Search for the cell housing the specified text and yield its (x, y) center coordinate. 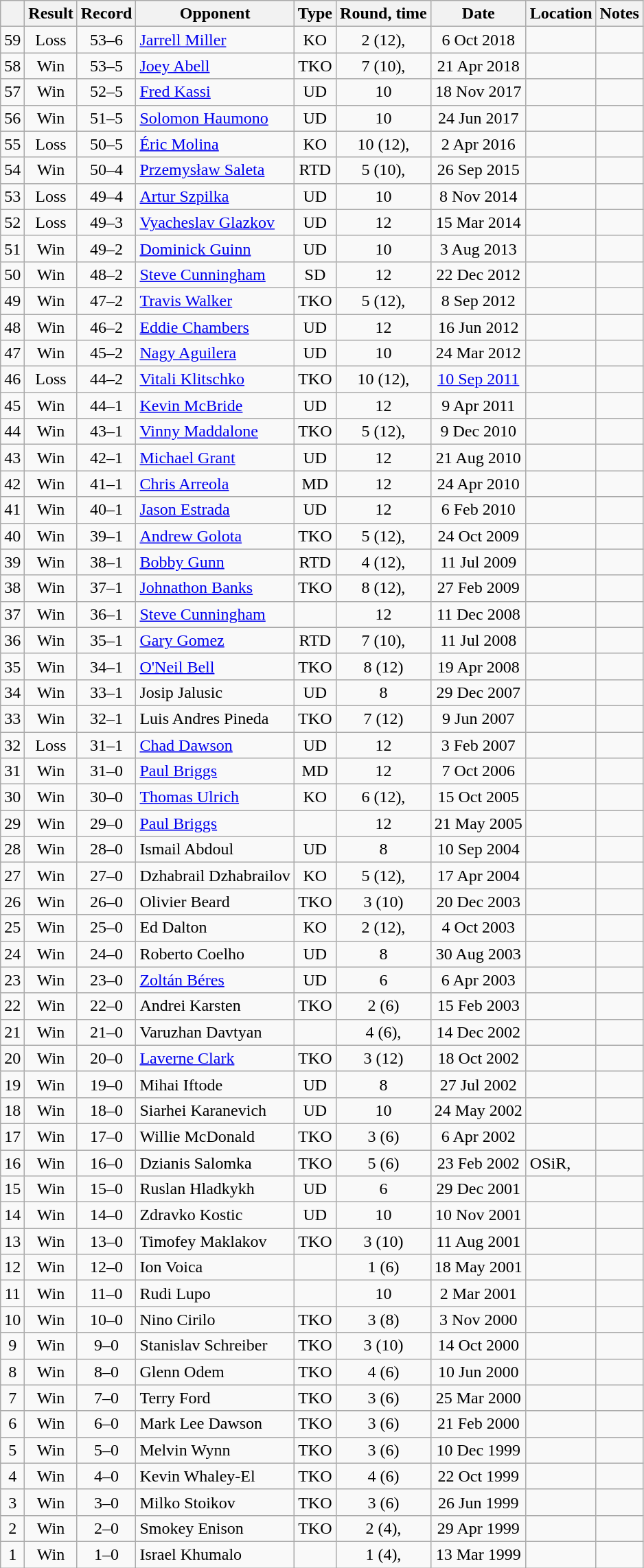
39 (12, 562)
1 (6) (384, 1267)
9 Dec 2010 (478, 432)
31 (12, 771)
42–1 (106, 458)
50–4 (106, 170)
4 (12, 1476)
11 Dec 2008 (478, 614)
37 (12, 614)
24 May 2002 (478, 1110)
Milko Stoikov (215, 1502)
3 (12) (384, 1058)
28–0 (106, 850)
2 (4), (384, 1528)
49 (12, 301)
19 (12, 1084)
48 (12, 327)
47–2 (106, 301)
4–0 (106, 1476)
24 Apr 2010 (478, 484)
41–1 (106, 484)
8 Sep 2012 (478, 301)
26–0 (106, 902)
26 Jun 1999 (478, 1502)
23 Feb 2002 (478, 1163)
31–0 (106, 771)
Éric Molina (215, 144)
8 (12), (384, 588)
Thomas Ulrich (215, 797)
46–2 (106, 327)
6 (12), (384, 797)
59 (12, 40)
19 Apr 2008 (478, 666)
34 (12, 692)
38 (12, 588)
14 (12, 1215)
Olivier Beard (215, 902)
6 Apr 2002 (478, 1136)
54 (12, 170)
24 Oct 2009 (478, 536)
Kevin Whaley-El (215, 1476)
21–0 (106, 1032)
29 Dec 2001 (478, 1189)
6–0 (106, 1424)
Record (106, 14)
24 Jun 2017 (478, 118)
19–0 (106, 1084)
37–1 (106, 588)
25 Mar 2000 (478, 1398)
Eddie Chambers (215, 327)
Varuzhan Davtyan (215, 1032)
2 (12, 1528)
6 Apr 2003 (478, 980)
27 Feb 2009 (478, 588)
29–0 (106, 823)
Andrei Karsten (215, 1006)
11 Aug 2001 (478, 1241)
15 Oct 2005 (478, 797)
20–0 (106, 1058)
26 (12, 902)
36–1 (106, 614)
23–0 (106, 980)
45 (12, 406)
2 Mar 2001 (478, 1294)
Michael Grant (215, 458)
47 (12, 353)
44–2 (106, 379)
Mark Lee Dawson (215, 1424)
11 Jul 2009 (478, 562)
Vinny Maddalone (215, 432)
22 (12, 1006)
10 Sep 2004 (478, 850)
Terry Ford (215, 1398)
Artur Szpilka (215, 196)
7 Oct 2006 (478, 771)
10 Nov 2001 (478, 1215)
8–0 (106, 1372)
Siarhei Karanevich (215, 1110)
29 Apr 1999 (478, 1528)
9 Jun 2007 (478, 718)
38–1 (106, 562)
18 (12, 1110)
14 Dec 2002 (478, 1032)
24 (12, 954)
Dominick Guinn (215, 248)
21 Feb 2000 (478, 1424)
6 Oct 2018 (478, 40)
Mihai Iftode (215, 1084)
46 (12, 379)
7–0 (106, 1398)
3–0 (106, 1502)
Notes (619, 14)
Ismail Abdoul (215, 850)
Type (314, 14)
Nino Cirilo (215, 1320)
52–5 (106, 92)
10–0 (106, 1320)
3 Feb 2007 (478, 745)
11 Jul 2008 (478, 640)
Joey Abell (215, 66)
16 Jun 2012 (478, 327)
18 Nov 2017 (478, 92)
Round, time (384, 14)
Jason Estrada (215, 510)
4 (6), (384, 1032)
10 Dec 1999 (478, 1450)
5 (6) (384, 1163)
10 Sep 2011 (478, 379)
OSiR, (561, 1163)
1–0 (106, 1554)
5 (12, 1450)
Vyacheslav Glazkov (215, 222)
51–5 (106, 118)
49–3 (106, 222)
SD (314, 274)
14–0 (106, 1215)
44 (12, 432)
3 Nov 2000 (478, 1320)
50–5 (106, 144)
Rudi Lupo (215, 1294)
Result (51, 14)
5–0 (106, 1450)
51 (12, 248)
53 (12, 196)
1 (12, 1554)
30–0 (106, 797)
49–4 (106, 196)
Stanislav Schreiber (215, 1346)
15–0 (106, 1189)
7 (12) (384, 718)
Israel Khumalo (215, 1554)
53–6 (106, 40)
25–0 (106, 928)
9 (12, 1346)
Fred Kassi (215, 92)
18–0 (106, 1110)
49–2 (106, 248)
Roberto Coelho (215, 954)
Johnathon Banks (215, 588)
Chris Arreola (215, 484)
2–0 (106, 1528)
Jarrell Miller (215, 40)
2 Apr 2016 (478, 144)
58 (12, 66)
5 (10), (384, 170)
39–1 (106, 536)
6 Feb 2010 (478, 510)
23 (12, 980)
Travis Walker (215, 301)
41 (12, 510)
Kevin McBride (215, 406)
Andrew Golota (215, 536)
22 Oct 1999 (478, 1476)
35–1 (106, 640)
29 Dec 2007 (478, 692)
O'Neil Bell (215, 666)
53–5 (106, 66)
36 (12, 640)
3 Aug 2013 (478, 248)
16 (12, 1163)
17 (12, 1136)
20 (12, 1058)
34–1 (106, 666)
21 (12, 1032)
13 (12, 1241)
Timofey Maklakov (215, 1241)
17 Apr 2004 (478, 876)
28 (12, 850)
Zdravko Kostic (215, 1215)
Ruslan Hladkykh (215, 1189)
Location (561, 14)
17–0 (106, 1136)
8 (12) (384, 666)
44–1 (106, 406)
8 Nov 2014 (478, 196)
2 (6) (384, 1006)
27 Jul 2002 (478, 1084)
12–0 (106, 1267)
Laverne Clark (215, 1058)
Ed Dalton (215, 928)
Solomon Haumono (215, 118)
22–0 (106, 1006)
Gary Gomez (215, 640)
52 (12, 222)
50 (12, 274)
4 (12), (384, 562)
Date (478, 14)
21 Apr 2018 (478, 66)
Przemysław Saleta (215, 170)
16–0 (106, 1163)
22 Dec 2012 (478, 274)
3 (12, 1502)
13 Mar 1999 (478, 1554)
45–2 (106, 353)
Bobby Gunn (215, 562)
18 May 2001 (478, 1267)
Dzianis Salomka (215, 1163)
Glenn Odem (215, 1372)
3 (8) (384, 1320)
42 (12, 484)
40 (12, 536)
48–2 (106, 274)
9–0 (106, 1346)
29 (12, 823)
24–0 (106, 954)
Opponent (215, 14)
11 (12, 1294)
21 Aug 2010 (478, 458)
Luis Andres Pineda (215, 718)
35 (12, 666)
13–0 (106, 1241)
57 (12, 92)
Josip Jalusic (215, 692)
11–0 (106, 1294)
15 (12, 1189)
14 Oct 2000 (478, 1346)
15 Feb 2003 (478, 1006)
9 Apr 2011 (478, 406)
33 (12, 718)
Willie McDonald (215, 1136)
56 (12, 118)
Melvin Wynn (215, 1450)
25 (12, 928)
32 (12, 745)
10 Jun 2000 (478, 1372)
Vitali Klitschko (215, 379)
33–1 (106, 692)
40–1 (106, 510)
18 Oct 2002 (478, 1058)
Dzhabrail Dzhabrailov (215, 876)
30 (12, 797)
1 (4), (384, 1554)
55 (12, 144)
4 Oct 2003 (478, 928)
20 Dec 2003 (478, 902)
30 Aug 2003 (478, 954)
Smokey Enison (215, 1528)
24 Mar 2012 (478, 353)
Nagy Aguilera (215, 353)
43 (12, 458)
Chad Dawson (215, 745)
Ion Voica (215, 1267)
21 May 2005 (478, 823)
31–1 (106, 745)
27 (12, 876)
15 Mar 2014 (478, 222)
32–1 (106, 718)
43–1 (106, 432)
26 Sep 2015 (478, 170)
27–0 (106, 876)
Zoltán Béres (215, 980)
7 (12, 1398)
